Identify which cell holds the provided text, then report its (X, Y) central coordinate. 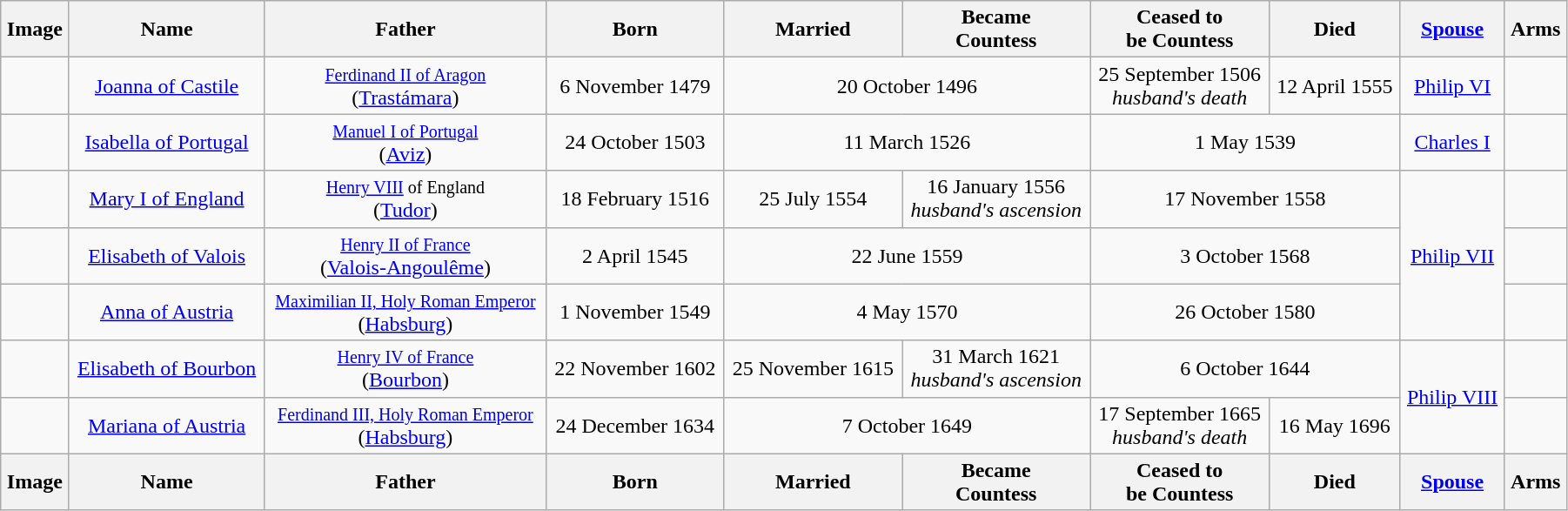
1 November 1549 (635, 312)
17 November 1558 (1245, 198)
Anna of Austria (167, 312)
Isabella of Portugal (167, 143)
Ferdinand II of Aragon (Trastámara) (405, 85)
Mary I of England (167, 198)
7 October 1649 (907, 425)
Ferdinand III, Holy Roman Emperor (Habsburg) (405, 425)
Henry II of France (Valois-Angoulême) (405, 256)
Elisabeth of Valois (167, 256)
6 November 1479 (635, 85)
Philip VIII (1452, 397)
Henry IV of France (Bourbon) (405, 369)
Philip VII (1452, 256)
Manuel I of Portugal (Aviz) (405, 143)
12 April 1555 (1335, 85)
Mariana of Austria (167, 425)
Elisabeth of Bourbon (167, 369)
2 April 1545 (635, 256)
4 May 1570 (907, 312)
17 September 1665 husband's death (1180, 425)
Maximilian II, Holy Roman Emperor (Habsburg) (405, 312)
18 February 1516 (635, 198)
Charles I (1452, 143)
6 October 1644 (1245, 369)
1 May 1539 (1245, 143)
16 January 1556husband's ascension (996, 198)
26 October 1580 (1245, 312)
Joanna of Castile (167, 85)
20 October 1496 (907, 85)
16 May 1696 (1335, 425)
Henry VIII of England (Tudor) (405, 198)
22 June 1559 (907, 256)
31 March 1621 husband's ascension (996, 369)
25 November 1615 (813, 369)
25 July 1554 (813, 198)
24 October 1503 (635, 143)
25 September 1506husband's death (1180, 85)
22 November 1602 (635, 369)
11 March 1526 (907, 143)
Philip VI (1452, 85)
24 December 1634 (635, 425)
3 October 1568 (1245, 256)
